Locate the cell with the specified text and output its [x, y] center coordinate. 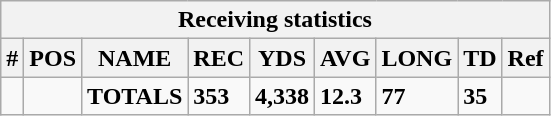
# [12, 58]
12.3 [346, 96]
NAME [135, 58]
Receiving statistics [275, 20]
AVG [346, 58]
TD [480, 58]
POS [53, 58]
4,338 [282, 96]
YDS [282, 58]
TOTALS [135, 96]
353 [219, 96]
LONG [417, 58]
35 [480, 96]
Ref [526, 58]
REC [219, 58]
77 [417, 96]
